Output the [x, y] coordinate of the center of the cell containing the given text.  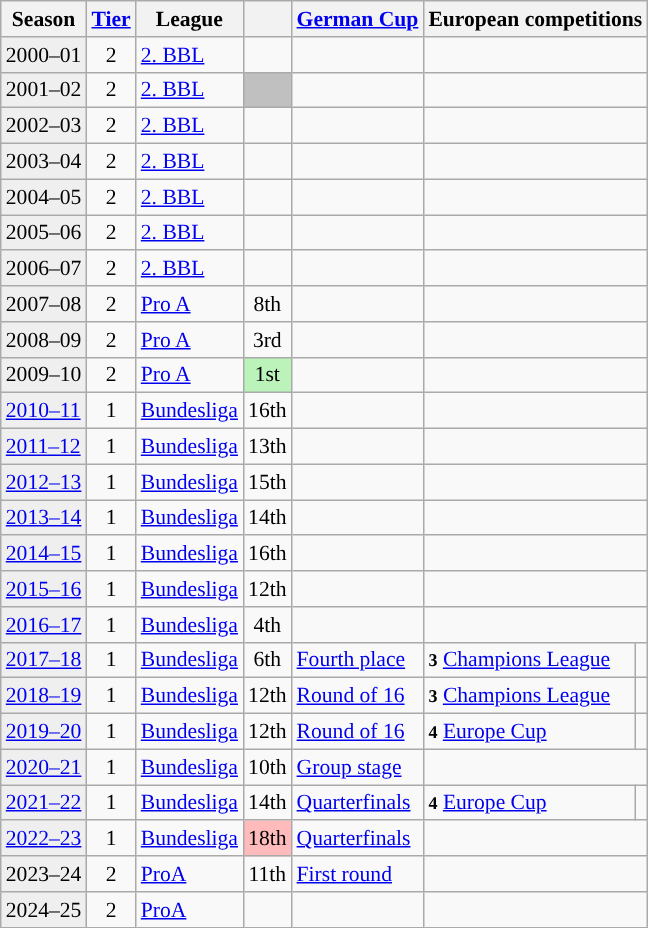
15th [268, 482]
European competitions [535, 19]
2020–21 [44, 767]
2004–05 [44, 197]
2008–09 [44, 340]
2000–01 [44, 55]
2017–18 [44, 660]
Group stage [358, 767]
2006–07 [44, 269]
3rd [268, 340]
2009–10 [44, 375]
League [190, 19]
2012–13 [44, 482]
2015–16 [44, 589]
2021–22 [44, 803]
2002–03 [44, 126]
2018–19 [44, 696]
2024–25 [44, 910]
German Cup [358, 19]
4th [268, 625]
2019–20 [44, 732]
2014–15 [44, 554]
2010–11 [44, 411]
2013–14 [44, 518]
Fourth place [358, 660]
18th [268, 839]
2007–08 [44, 304]
1st [268, 375]
Tier [110, 19]
2001–02 [44, 90]
2005–06 [44, 233]
6th [268, 660]
13th [268, 447]
11th [268, 874]
2003–04 [44, 162]
2016–17 [44, 625]
First round [358, 874]
2022–23 [44, 839]
10th [268, 767]
Season [44, 19]
8th [268, 304]
2011–12 [44, 447]
2023–24 [44, 874]
